Provide the [x, y] coordinate of the cell's center where the given text is located.  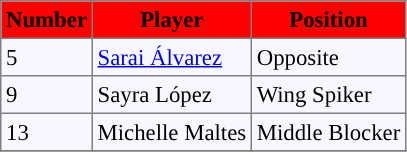
Michelle Maltes [172, 132]
13 [47, 132]
Wing Spiker [328, 95]
Opposite [328, 57]
Middle Blocker [328, 132]
Position [328, 20]
Number [47, 20]
Sayra López [172, 95]
9 [47, 95]
Sarai Álvarez [172, 57]
Player [172, 20]
5 [47, 57]
